Scan for the cell matching the given text and deliver its (X, Y) coordinate at center. 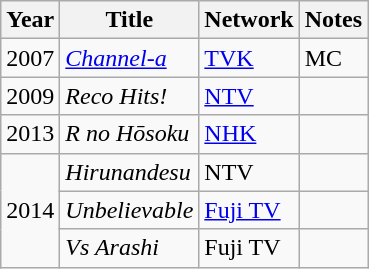
Year (30, 20)
2007 (30, 58)
NHK (249, 134)
TVK (249, 58)
Title (130, 20)
2013 (30, 134)
Channel-a (130, 58)
Network (249, 20)
Vs Arashi (130, 248)
MC (333, 58)
Notes (333, 20)
2014 (30, 210)
Hirunandesu (130, 172)
Unbelievable (130, 210)
2009 (30, 96)
R no Hōsoku (130, 134)
Reco Hits! (130, 96)
